Detect which cell encompasses the target text, then output its (X, Y) center coordinate. 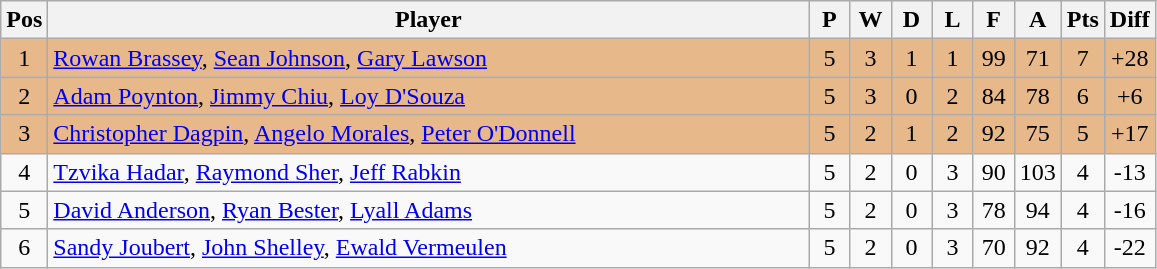
84 (994, 96)
103 (1038, 172)
Diff (1130, 20)
P (830, 20)
Christopher Dagpin, Angelo Morales, Peter O'Donnell (428, 134)
D (912, 20)
-22 (1130, 248)
David Anderson, Ryan Bester, Lyall Adams (428, 210)
A (1038, 20)
Sandy Joubert, John Shelley, Ewald Vermeulen (428, 248)
7 (1082, 58)
70 (994, 248)
F (994, 20)
Tzvika Hadar, Raymond Sher, Jeff Rabkin (428, 172)
L (952, 20)
Adam Poynton, Jimmy Chiu, Loy D'Souza (428, 96)
71 (1038, 58)
99 (994, 58)
Pts (1082, 20)
Pos (24, 20)
90 (994, 172)
75 (1038, 134)
94 (1038, 210)
Player (428, 20)
+17 (1130, 134)
Rowan Brassey, Sean Johnson, Gary Lawson (428, 58)
-13 (1130, 172)
-16 (1130, 210)
W (870, 20)
+28 (1130, 58)
+6 (1130, 96)
